Capture the cell that displays the provided text and extract its [X, Y] central coordinate. 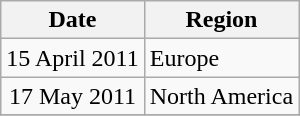
15 April 2011 [73, 58]
North America [221, 96]
Region [221, 20]
Europe [221, 58]
Date [73, 20]
17 May 2011 [73, 96]
